Extract the [X, Y] coordinate from the center of the cell holding the provided text.  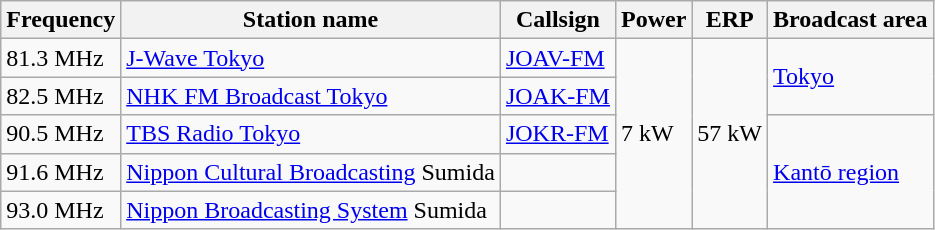
81.3 MHz [61, 58]
90.5 MHz [61, 134]
Station name [311, 20]
Tokyo [850, 77]
Nippon Broadcasting System Sumida [311, 210]
J-Wave Tokyo [311, 58]
93.0 MHz [61, 210]
Frequency [61, 20]
TBS Radio Tokyo [311, 134]
JOAV-FM [558, 58]
57 kW [730, 134]
Power [653, 20]
NHK FM Broadcast Tokyo [311, 96]
7 kW [653, 134]
ERP [730, 20]
JOKR-FM [558, 134]
91.6 MHz [61, 172]
Nippon Cultural Broadcasting Sumida [311, 172]
JOAK-FM [558, 96]
Kantō region [850, 172]
82.5 MHz [61, 96]
Callsign [558, 20]
Broadcast area [850, 20]
